Return the [x, y] coordinate for the center point of the cell that contains the specified text.  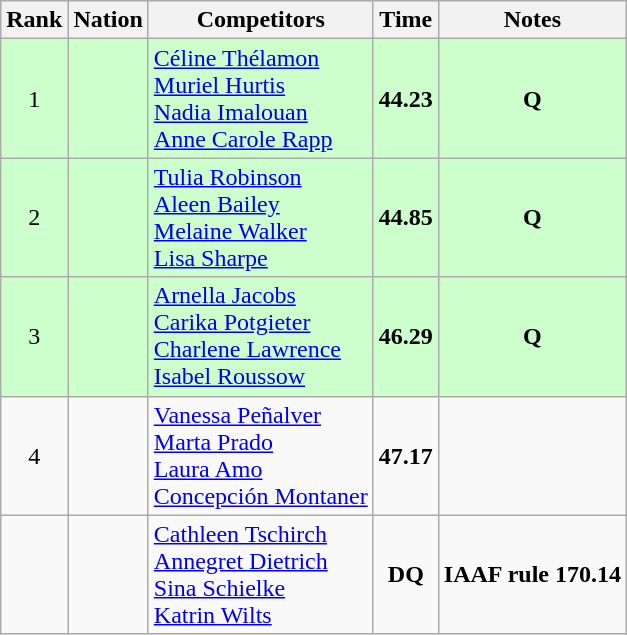
3 [34, 336]
2 [34, 218]
1 [34, 98]
Arnella JacobsCarika PotgieterCharlene LawrenceIsabel Roussow [260, 336]
IAAF rule 170.14 [532, 574]
Tulia RobinsonAleen BaileyMelaine WalkerLisa Sharpe [260, 218]
4 [34, 456]
Rank [34, 20]
Céline ThélamonMuriel HurtisNadia ImalouanAnne Carole Rapp [260, 98]
Nation [108, 20]
44.85 [406, 218]
Vanessa PeñalverMarta PradoLaura AmoConcepción Montaner [260, 456]
Competitors [260, 20]
Notes [532, 20]
44.23 [406, 98]
47.17 [406, 456]
Cathleen TschirchAnnegret DietrichSina SchielkeKatrin Wilts [260, 574]
Time [406, 20]
46.29 [406, 336]
DQ [406, 574]
